Output the [x, y] coordinate of the center of the cell containing the given text.  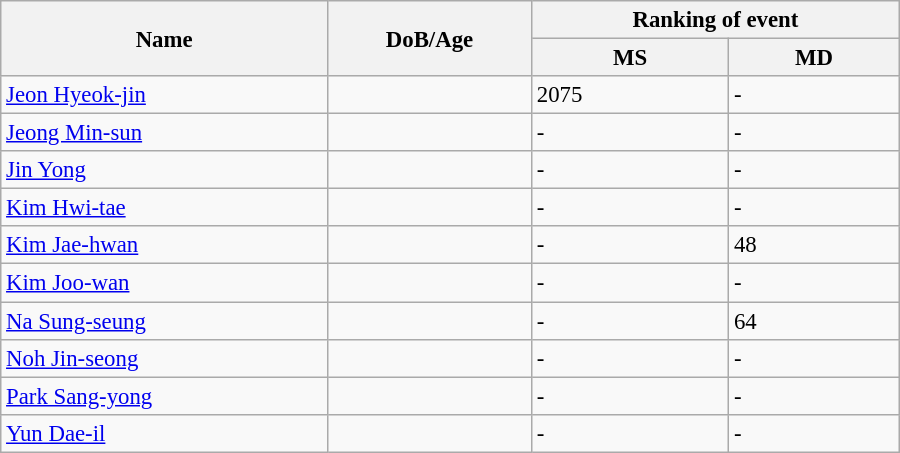
Na Sung-seung [164, 321]
Name [164, 38]
2075 [630, 95]
Kim Jae-hwan [164, 245]
Noh Jin-seong [164, 358]
Yun Dae-il [164, 433]
48 [814, 245]
Kim Hwi-tae [164, 208]
Jeong Min-sun [164, 133]
MS [630, 58]
MD [814, 58]
Kim Joo-wan [164, 283]
Jeon Hyeok-jin [164, 95]
DoB/Age [429, 38]
64 [814, 321]
Jin Yong [164, 170]
Park Sang-yong [164, 396]
Ranking of event [716, 20]
